Extract the (x, y) coordinate from the center of the cell holding the provided text.  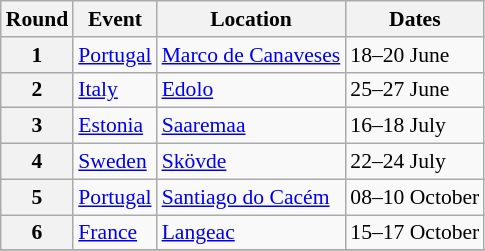
Location (252, 19)
16–18 July (414, 126)
22–24 July (414, 162)
4 (38, 162)
France (114, 233)
15–17 October (414, 233)
Marco de Canaveses (252, 55)
18–20 June (414, 55)
08–10 October (414, 197)
Italy (114, 90)
25–27 June (414, 90)
2 (38, 90)
6 (38, 233)
1 (38, 55)
5 (38, 197)
Event (114, 19)
Sweden (114, 162)
Langeac (252, 233)
3 (38, 126)
Dates (414, 19)
Estonia (114, 126)
Santiago do Cacém (252, 197)
Saaremaa (252, 126)
Skövde (252, 162)
Edolo (252, 90)
Round (38, 19)
